Scan for the cell matching the given text and deliver its [x, y] coordinate at center. 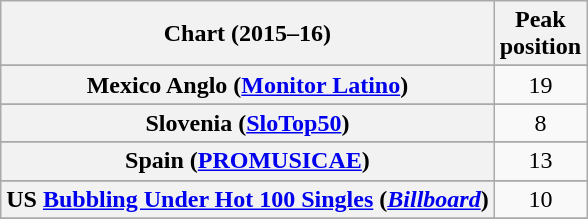
Chart (2015–16) [248, 34]
19 [540, 85]
8 [540, 123]
Peakposition [540, 34]
Spain (PROMUSICAE) [248, 161]
Slovenia (SloTop50) [248, 123]
US Bubbling Under Hot 100 Singles (Billboard) [248, 199]
13 [540, 161]
Mexico Anglo (Monitor Latino) [248, 85]
10 [540, 199]
